For the text-containing cell, return its midpoint in (X, Y) coordinate format. 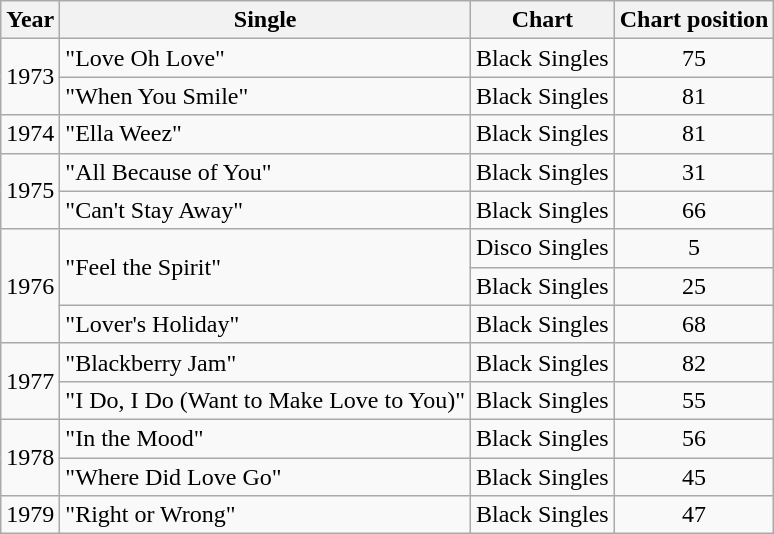
45 (694, 477)
"I Do, I Do (Want to Make Love to You)" (266, 400)
"All Because of You" (266, 172)
"Lover's Holiday" (266, 324)
5 (694, 248)
56 (694, 438)
"In the Mood" (266, 438)
"When You Smile" (266, 96)
1974 (30, 134)
25 (694, 286)
"Blackberry Jam" (266, 362)
Chart (542, 20)
75 (694, 58)
47 (694, 515)
"Ella Weez" (266, 134)
1977 (30, 381)
"Love Oh Love" (266, 58)
Disco Singles (542, 248)
68 (694, 324)
1973 (30, 77)
1978 (30, 457)
"Where Did Love Go" (266, 477)
1975 (30, 191)
31 (694, 172)
55 (694, 400)
Chart position (694, 20)
82 (694, 362)
1976 (30, 286)
1979 (30, 515)
"Right or Wrong" (266, 515)
Year (30, 20)
"Can't Stay Away" (266, 210)
"Feel the Spirit" (266, 267)
Single (266, 20)
66 (694, 210)
